Identify which cell holds the provided text, then report its [x, y] central coordinate. 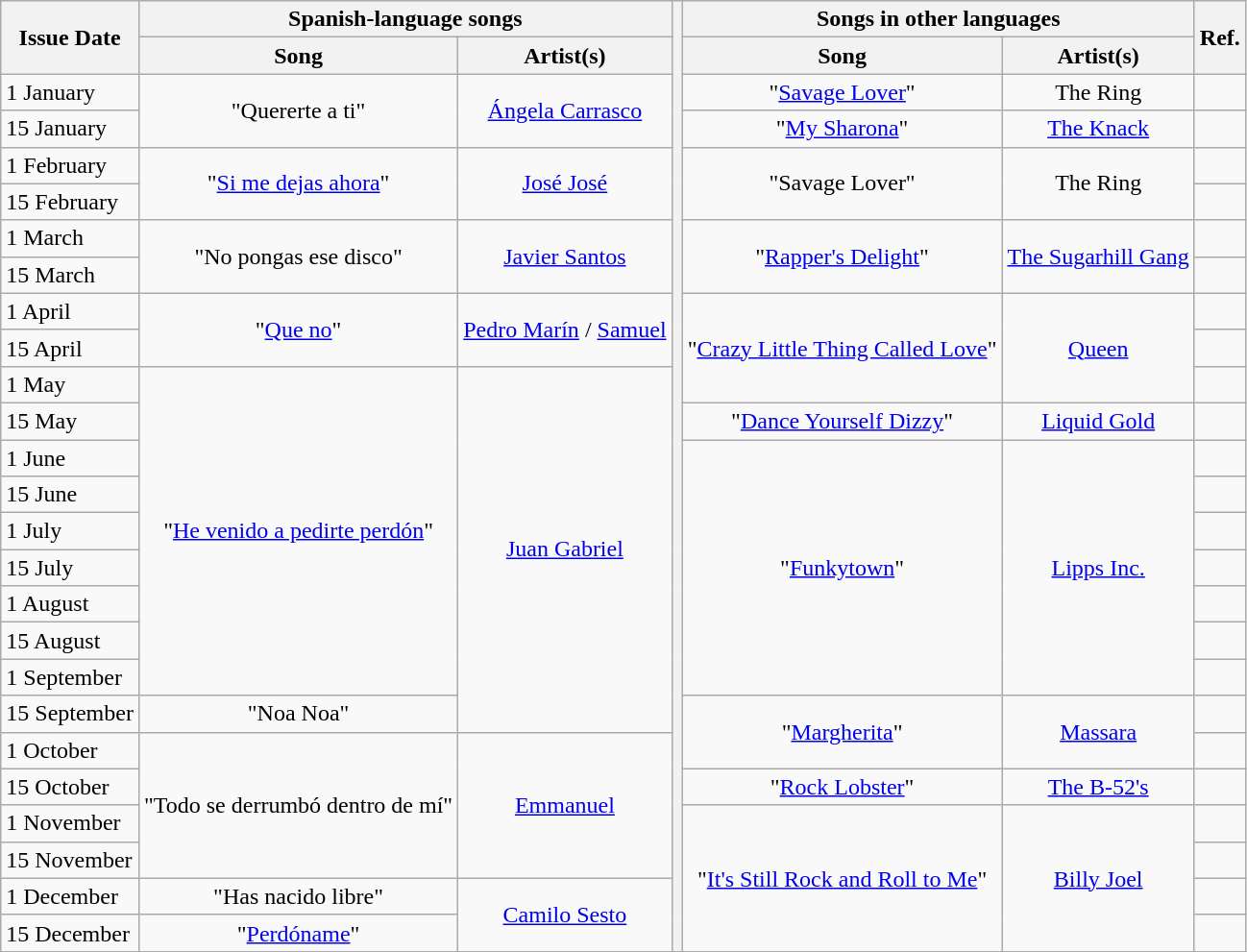
Ángela Carrasco [565, 110]
"Perdóname" [298, 933]
"It's Still Rock and Roll to Me" [842, 878]
1 October [70, 750]
"Que no" [298, 330]
Billy Joel [1098, 878]
The Knack [1098, 129]
"Si me dejas ahora" [298, 183]
"Has nacido libre" [298, 896]
"Todo se derrumbó dentro de mí" [298, 805]
The Sugarhill Gang [1098, 256]
1 April [70, 311]
Songs in other languages [938, 19]
"Rapper's Delight" [842, 256]
15 March [70, 275]
Lipps Inc. [1098, 568]
1 February [70, 165]
"No pongas ese disco" [298, 256]
"Rock Lobster" [842, 787]
1 June [70, 458]
1 December [70, 896]
15 October [70, 787]
1 January [70, 92]
"My Sharona" [842, 129]
15 December [70, 933]
1 March [70, 238]
Javier Santos [565, 256]
"Crazy Little Thing Called Love" [842, 348]
José José [565, 183]
"Funkytown" [842, 568]
"Margherita" [842, 732]
15 November [70, 860]
Queen [1098, 348]
15 June [70, 495]
"Quererte a ti" [298, 110]
"Noa Noa" [298, 714]
Massara [1098, 732]
1 May [70, 384]
15 February [70, 202]
Ref. [1220, 37]
15 July [70, 568]
Liquid Gold [1098, 421]
1 July [70, 531]
Issue Date [70, 37]
15 May [70, 421]
Juan Gabriel [565, 549]
1 November [70, 823]
Emmanuel [565, 805]
15 April [70, 348]
1 September [70, 677]
15 August [70, 641]
15 September [70, 714]
Pedro Marín / Samuel [565, 330]
The B-52's [1098, 787]
Spanish-language songs [405, 19]
15 January [70, 129]
"He venido a pedirte perdón" [298, 530]
"Dance Yourself Dizzy" [842, 421]
1 August [70, 604]
Camilo Sesto [565, 915]
